Locate the cell with the specified text and output its [X, Y] center coordinate. 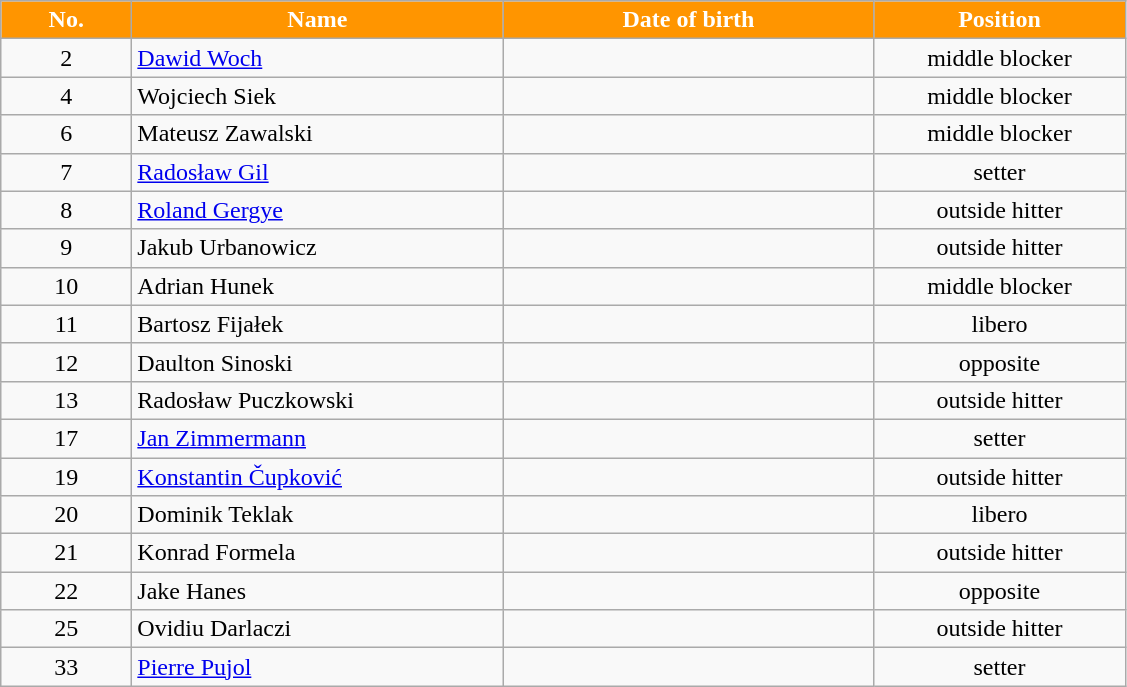
Radosław Gil [318, 172]
Jan Zimmermann [318, 438]
Daulton Sinoski [318, 362]
Date of birth [688, 20]
20 [66, 515]
Pierre Pujol [318, 667]
Jakub Urbanowicz [318, 248]
Ovidiu Darlaczi [318, 629]
Bartosz Fijałek [318, 324]
Konrad Formela [318, 553]
Adrian Hunek [318, 286]
22 [66, 591]
Dominik Teklak [318, 515]
13 [66, 400]
Konstantin Čupković [318, 477]
33 [66, 667]
Jake Hanes [318, 591]
No. [66, 20]
10 [66, 286]
Wojciech Siek [318, 96]
Roland Gergye [318, 210]
4 [66, 96]
Dawid Woch [318, 58]
2 [66, 58]
Radosław Puczkowski [318, 400]
Position [1000, 20]
19 [66, 477]
7 [66, 172]
9 [66, 248]
Mateusz Zawalski [318, 134]
11 [66, 324]
17 [66, 438]
8 [66, 210]
Name [318, 20]
6 [66, 134]
21 [66, 553]
12 [66, 362]
25 [66, 629]
